Return the [x, y] coordinate for the center point of the cell that contains the specified text.  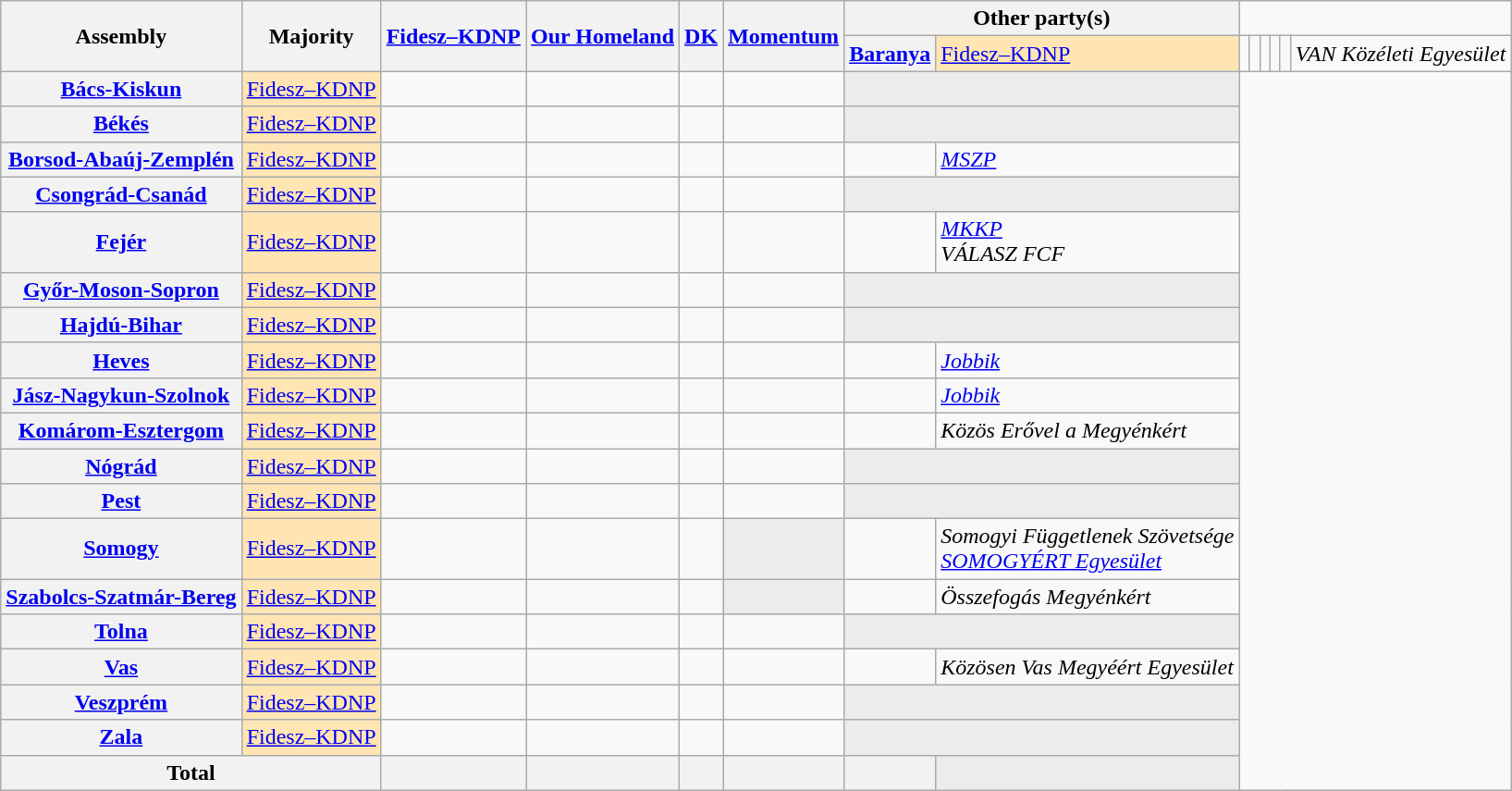
Közös Erővel a Megyénkért [1088, 430]
Hajdú-Bihar [121, 325]
Nógrád [121, 465]
Majority [311, 36]
Total [191, 772]
Jász-Nagykun-Szolnok [121, 395]
Borsod-Abaúj-Zemplén [121, 159]
MSZP [1088, 159]
Vas [121, 667]
Somogyi Függetlenek Szövetsége SOMOGYÉRT Egyesület [1088, 550]
Momentum [784, 36]
Csongrád-Csanád [121, 194]
Tolna [121, 632]
Baranya [890, 54]
Other party(s) [1041, 19]
Somogy [121, 550]
Békés [121, 124]
MKKP VÁLASZ FCF [1088, 242]
Bács-Kiskun [121, 89]
Szabolcs-Szatmár-Bereg [121, 597]
Zala [121, 737]
Közösen Vas Megyéért Egyesület [1088, 667]
Pest [121, 501]
Heves [121, 360]
Veszprém [121, 702]
Fejér [121, 242]
Our Homeland [603, 36]
Győr-Moson-Sopron [121, 290]
Összefogás Megyénkért [1088, 597]
Assembly [121, 36]
VAN Közéleti Egyesület [1400, 54]
DK [701, 36]
Komárom-Esztergom [121, 430]
